Detect which cell encompasses the target text, then output its (X, Y) center coordinate. 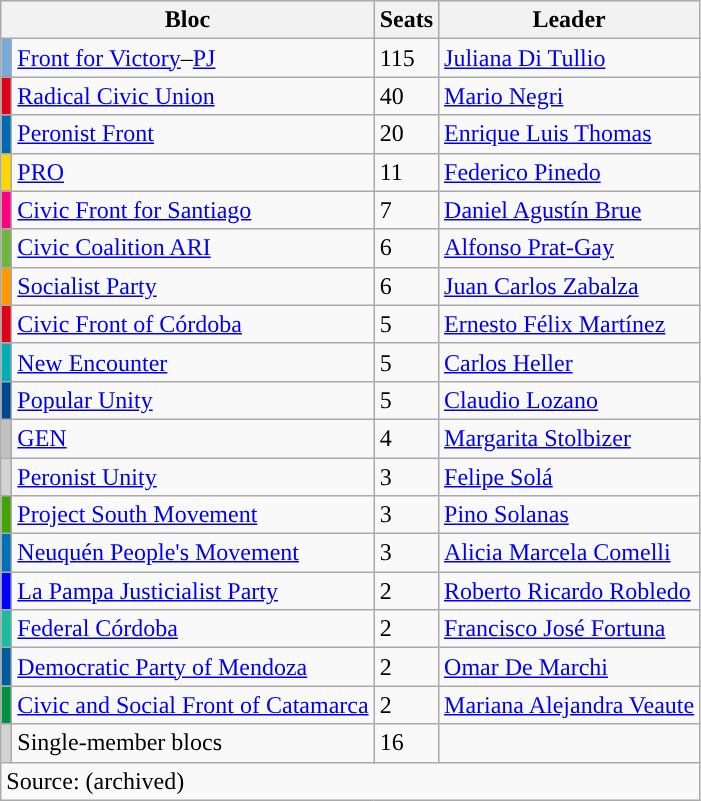
Leader (570, 20)
Felipe Solá (570, 477)
4 (406, 438)
Pino Solanas (570, 515)
11 (406, 172)
Socialist Party (193, 286)
Civic Front of Córdoba (193, 324)
Omar De Marchi (570, 667)
Carlos Heller (570, 362)
Radical Civic Union (193, 96)
Mariana Alejandra Veaute (570, 705)
Peronist Front (193, 134)
Claudio Lozano (570, 400)
GEN (193, 438)
New Encounter (193, 362)
Alicia Marcela Comelli (570, 553)
Ernesto Félix Martínez (570, 324)
Seats (406, 20)
115 (406, 58)
Popular Unity (193, 400)
Margarita Stolbizer (570, 438)
Peronist Unity (193, 477)
Enrique Luis Thomas (570, 134)
Federal Córdoba (193, 629)
Roberto Ricardo Robledo (570, 591)
PRO (193, 172)
Civic and Social Front of Catamarca (193, 705)
La Pampa Justicialist Party (193, 591)
Francisco José Fortuna (570, 629)
Project South Movement (193, 515)
Front for Victory–PJ (193, 58)
Civic Coalition ARI (193, 248)
Civic Front for Santiago (193, 210)
Source: (archived) (350, 781)
Single-member blocs (193, 743)
Democratic Party of Mendoza (193, 667)
20 (406, 134)
16 (406, 743)
40 (406, 96)
Bloc (188, 20)
Alfonso Prat-Gay (570, 248)
Juliana Di Tullio (570, 58)
Juan Carlos Zabalza (570, 286)
Mario Negri (570, 96)
Federico Pinedo (570, 172)
7 (406, 210)
Neuquén People's Movement (193, 553)
Daniel Agustín Brue (570, 210)
